Determine the [X, Y] coordinate at the center of the cell enclosing the given text.  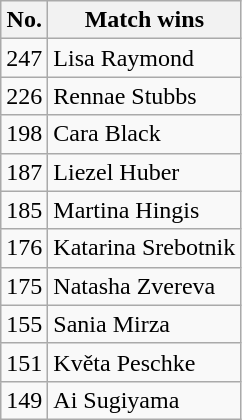
Lisa Raymond [144, 58]
Natasha Zvereva [144, 286]
149 [24, 400]
155 [24, 324]
185 [24, 210]
151 [24, 362]
Květa Peschke [144, 362]
176 [24, 248]
No. [24, 20]
Katarina Srebotnik [144, 248]
Rennae Stubbs [144, 96]
187 [24, 172]
Martina Hingis [144, 210]
Liezel Huber [144, 172]
Match wins [144, 20]
175 [24, 286]
226 [24, 96]
Ai Sugiyama [144, 400]
Sania Mirza [144, 324]
198 [24, 134]
247 [24, 58]
Cara Black [144, 134]
